Find where the given text appears and provide that cell's center as [X, Y] coordinate. 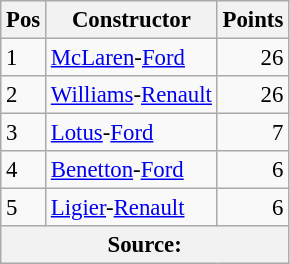
7 [252, 133]
Ligier-Renault [132, 208]
Benetton-Ford [132, 170]
McLaren-Ford [132, 58]
4 [24, 170]
3 [24, 133]
Points [252, 20]
Pos [24, 20]
1 [24, 58]
Constructor [132, 20]
Williams-Renault [132, 95]
Source: [145, 245]
Lotus-Ford [132, 133]
2 [24, 95]
5 [24, 208]
